Scan for the cell matching the given text and deliver its (X, Y) coordinate at center. 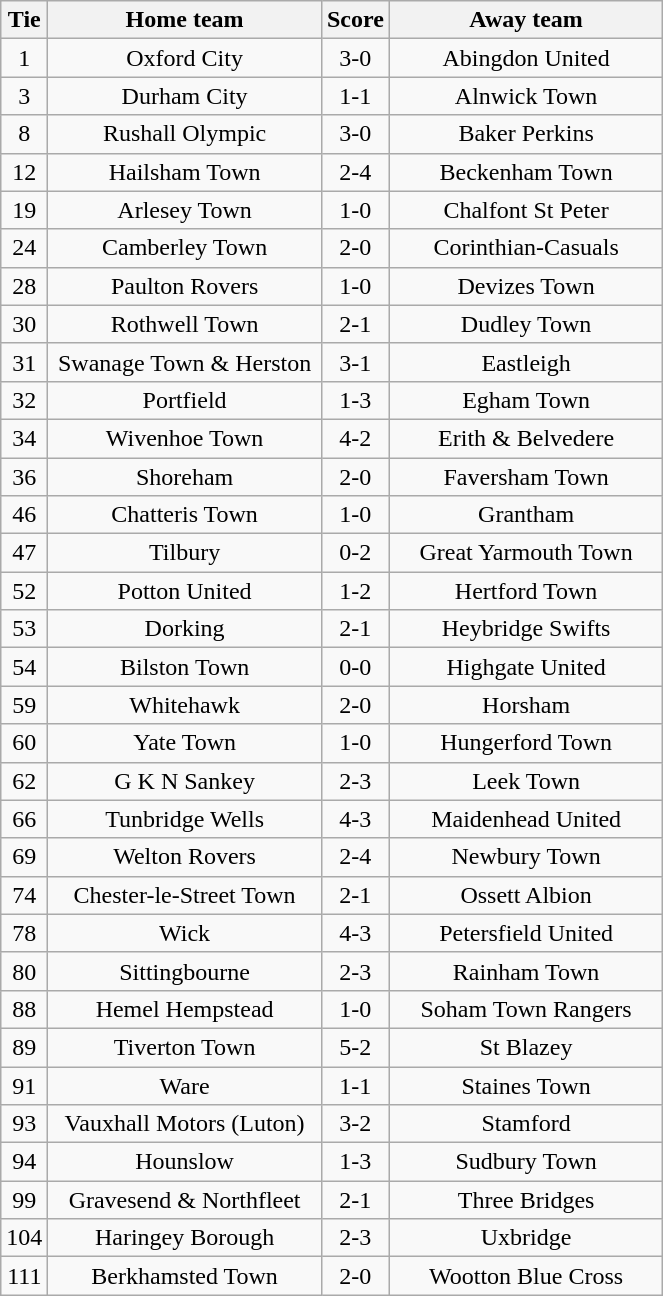
Tiverton Town (185, 1047)
Heybridge Swifts (526, 629)
Faversham Town (526, 477)
Sittingbourne (185, 971)
94 (24, 1162)
Haringey Borough (185, 1238)
Ware (185, 1085)
99 (24, 1200)
Vauxhall Motors (Luton) (185, 1124)
Petersfield United (526, 933)
3 (24, 96)
3-2 (355, 1124)
32 (24, 400)
0-2 (355, 553)
78 (24, 933)
Stamford (526, 1124)
Berkhamsted Town (185, 1276)
Beckenham Town (526, 172)
111 (24, 1276)
Wootton Blue Cross (526, 1276)
Score (355, 20)
Home team (185, 20)
12 (24, 172)
93 (24, 1124)
Abingdon United (526, 58)
52 (24, 591)
19 (24, 210)
Potton United (185, 591)
Alnwick Town (526, 96)
Staines Town (526, 1085)
Horsham (526, 705)
Corinthian-Casuals (526, 248)
Whitehawk (185, 705)
47 (24, 553)
Maidenhead United (526, 819)
Hertford Town (526, 591)
Portfield (185, 400)
Shoreham (185, 477)
0-0 (355, 667)
Baker Perkins (526, 134)
Rushall Olympic (185, 134)
28 (24, 286)
Swanage Town & Herston (185, 362)
Tilbury (185, 553)
Chatteris Town (185, 515)
59 (24, 705)
66 (24, 819)
Tie (24, 20)
Highgate United (526, 667)
62 (24, 781)
Camberley Town (185, 248)
91 (24, 1085)
1 (24, 58)
G K N Sankey (185, 781)
8 (24, 134)
80 (24, 971)
5-2 (355, 1047)
Tunbridge Wells (185, 819)
54 (24, 667)
Dorking (185, 629)
Away team (526, 20)
Yate Town (185, 743)
Sudbury Town (526, 1162)
104 (24, 1238)
Wick (185, 933)
Egham Town (526, 400)
Ossett Albion (526, 895)
89 (24, 1047)
Welton Rovers (185, 857)
30 (24, 324)
Wivenhoe Town (185, 438)
60 (24, 743)
Rainham Town (526, 971)
Hounslow (185, 1162)
Eastleigh (526, 362)
Chester-le-Street Town (185, 895)
Durham City (185, 96)
Hailsham Town (185, 172)
3-1 (355, 362)
36 (24, 477)
53 (24, 629)
1-2 (355, 591)
Three Bridges (526, 1200)
Newbury Town (526, 857)
Erith & Belvedere (526, 438)
Hemel Hempstead (185, 1009)
Devizes Town (526, 286)
Oxford City (185, 58)
Dudley Town (526, 324)
Hungerford Town (526, 743)
Rothwell Town (185, 324)
St Blazey (526, 1047)
Great Yarmouth Town (526, 553)
Gravesend & Northfleet (185, 1200)
88 (24, 1009)
34 (24, 438)
69 (24, 857)
Leek Town (526, 781)
31 (24, 362)
Chalfont St Peter (526, 210)
4-2 (355, 438)
46 (24, 515)
24 (24, 248)
Soham Town Rangers (526, 1009)
Bilston Town (185, 667)
Grantham (526, 515)
Paulton Rovers (185, 286)
Uxbridge (526, 1238)
Arlesey Town (185, 210)
74 (24, 895)
